For the text-containing cell, return its midpoint in (x, y) coordinate format. 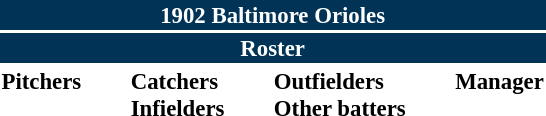
1902 Baltimore Orioles (272, 15)
Roster (272, 48)
